For the text-containing cell, return its midpoint in [X, Y] coordinate format. 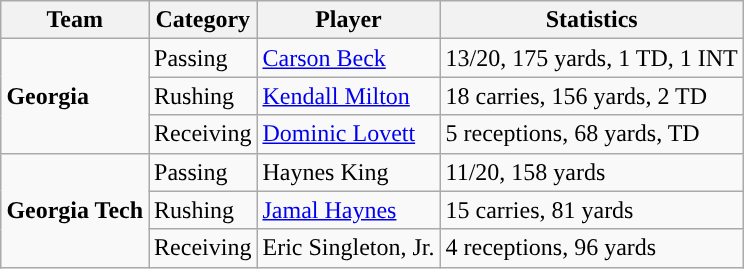
13/20, 175 yards, 1 TD, 1 INT [592, 58]
Category [203, 20]
Statistics [592, 20]
Eric Singleton, Jr. [348, 248]
5 receptions, 68 yards, TD [592, 134]
Jamal Haynes [348, 210]
Georgia [75, 96]
18 carries, 156 yards, 2 TD [592, 96]
Player [348, 20]
15 carries, 81 yards [592, 210]
11/20, 158 yards [592, 172]
Haynes King [348, 172]
Georgia Tech [75, 210]
Kendall Milton [348, 96]
Carson Beck [348, 58]
Dominic Lovett [348, 134]
4 receptions, 96 yards [592, 248]
Team [75, 20]
